Pinpoint the cell where the given text exists, returning its [x, y] midpoint coordinate. 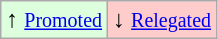
↓ Relegated [162, 20]
↑ Promoted [54, 20]
